Find where the given text appears and provide that cell's center as [x, y] coordinate. 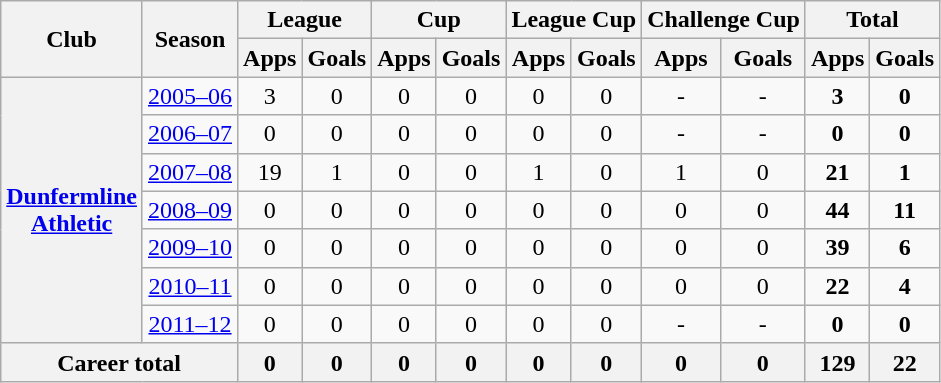
2007–08 [190, 172]
Total [872, 20]
Club [72, 39]
2006–07 [190, 134]
2008–09 [190, 210]
2009–10 [190, 248]
DunfermlineAthletic [72, 210]
League Cup [574, 20]
11 [905, 210]
44 [837, 210]
6 [905, 248]
2011–12 [190, 324]
League [305, 20]
19 [270, 172]
Cup [439, 20]
Challenge Cup [724, 20]
129 [837, 362]
4 [905, 286]
2005–06 [190, 96]
21 [837, 172]
39 [837, 248]
Career total [120, 362]
2010–11 [190, 286]
Season [190, 39]
